Identify which cell holds the provided text, then report its (X, Y) central coordinate. 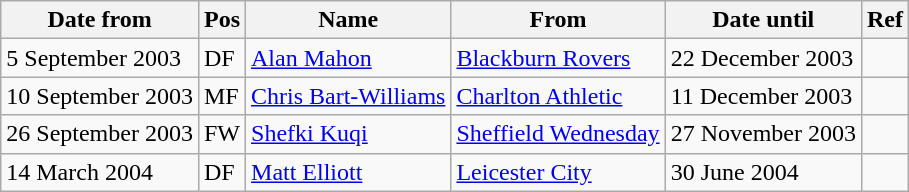
Ref (884, 20)
Pos (222, 20)
Date from (100, 20)
14 March 2004 (100, 172)
Chris Bart-Williams (348, 96)
MF (222, 96)
Leicester City (558, 172)
26 September 2003 (100, 134)
11 December 2003 (763, 96)
Matt Elliott (348, 172)
Name (348, 20)
Blackburn Rovers (558, 58)
30 June 2004 (763, 172)
Alan Mahon (348, 58)
22 December 2003 (763, 58)
5 September 2003 (100, 58)
Date until (763, 20)
Shefki Kuqi (348, 134)
27 November 2003 (763, 134)
From (558, 20)
Charlton Athletic (558, 96)
FW (222, 134)
10 September 2003 (100, 96)
Sheffield Wednesday (558, 134)
